Search for the cell housing the specified text and yield its (X, Y) center coordinate. 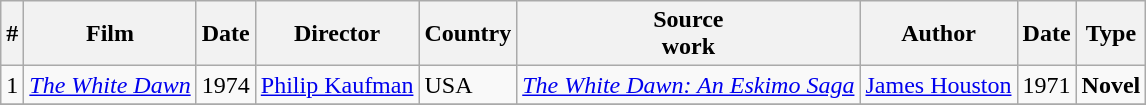
1974 (226, 85)
USA (468, 85)
Country (468, 34)
Director (337, 34)
1971 (1046, 85)
Novel (1111, 85)
1 (12, 85)
Author (938, 34)
The White Dawn (110, 85)
The White Dawn: An Eskimo Saga (688, 85)
Sourcework (688, 34)
James Houston (938, 85)
Type (1111, 34)
Film (110, 34)
# (12, 34)
Philip Kaufman (337, 85)
